Provide the [x, y] coordinate of the cell's center where the given text is located.  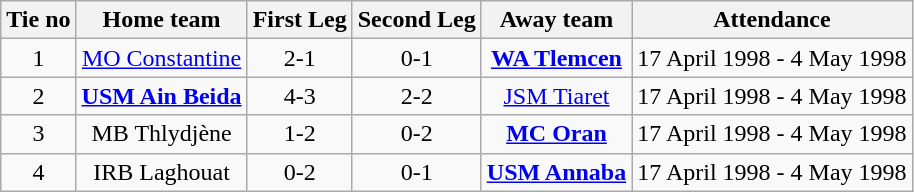
WA Tlemcen [556, 58]
MC Oran [556, 134]
MB Thlydjène [162, 134]
Away team [556, 20]
2-1 [300, 58]
4 [38, 172]
Home team [162, 20]
2-2 [416, 96]
USM Annaba [556, 172]
First Leg [300, 20]
4-3 [300, 96]
USM Ain Beida [162, 96]
1-2 [300, 134]
MO Constantine [162, 58]
3 [38, 134]
IRB Laghouat [162, 172]
Second Leg [416, 20]
1 [38, 58]
Attendance [772, 20]
JSM Tiaret [556, 96]
2 [38, 96]
Tie no [38, 20]
